From the cell containing the given text, extract its center point as (x, y) coordinate. 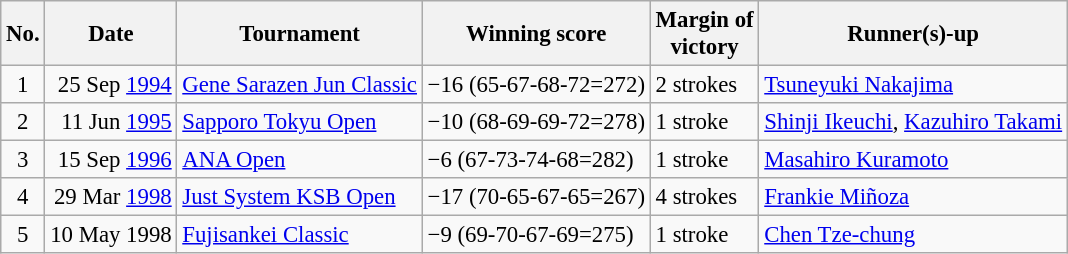
Fujisankei Classic (300, 235)
Date (111, 34)
Winning score (536, 34)
Masahiro Kuramoto (913, 160)
ANA Open (300, 160)
11 Jun 1995 (111, 122)
Shinji Ikeuchi, Kazuhiro Takami (913, 122)
25 Sep 1994 (111, 85)
29 Mar 1998 (111, 197)
4 strokes (704, 197)
Frankie Miñoza (913, 197)
5 (23, 235)
3 (23, 160)
Just System KSB Open (300, 197)
Margin ofvictory (704, 34)
10 May 1998 (111, 235)
1 (23, 85)
2 strokes (704, 85)
−10 (68-69-69-72=278) (536, 122)
Sapporo Tokyu Open (300, 122)
2 (23, 122)
−17 (70-65-67-65=267) (536, 197)
Gene Sarazen Jun Classic (300, 85)
Tsuneyuki Nakajima (913, 85)
−16 (65-67-68-72=272) (536, 85)
15 Sep 1996 (111, 160)
−6 (67-73-74-68=282) (536, 160)
No. (23, 34)
Chen Tze-chung (913, 235)
−9 (69-70-67-69=275) (536, 235)
Tournament (300, 34)
4 (23, 197)
Runner(s)-up (913, 34)
